From the cell containing the given text, extract its center point as (x, y) coordinate. 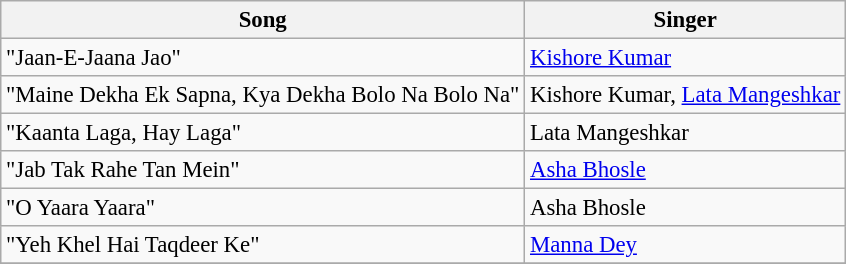
Manna Dey (686, 245)
Singer (686, 20)
Kishore Kumar (686, 58)
Kishore Kumar, Lata Mangeshkar (686, 95)
"Yeh Khel Hai Taqdeer Ke" (263, 245)
"Jaan-E-Jaana Jao" (263, 58)
Song (263, 20)
Lata Mangeshkar (686, 133)
"O Yaara Yaara" (263, 208)
"Maine Dekha Ek Sapna, Kya Dekha Bolo Na Bolo Na" (263, 95)
"Kaanta Laga, Hay Laga" (263, 133)
"Jab Tak Rahe Tan Mein" (263, 170)
